Identify which cell holds the provided text, then report its [x, y] central coordinate. 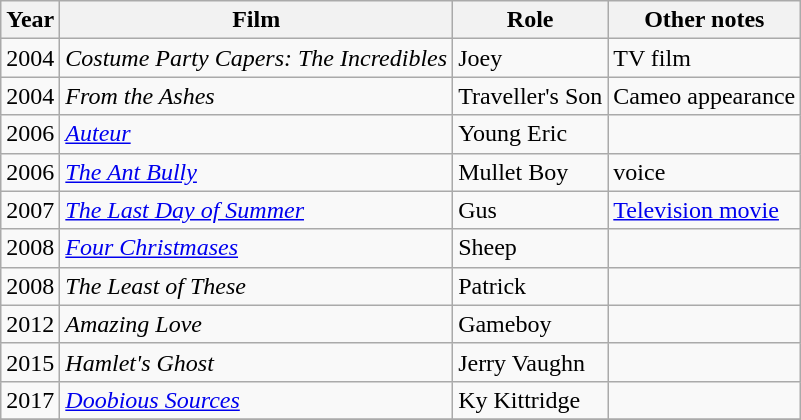
2012 [30, 324]
Doobious Sources [256, 400]
2007 [30, 210]
Gameboy [530, 324]
Ky Kittridge [530, 400]
Mullet Boy [530, 172]
Film [256, 20]
Other notes [704, 20]
Amazing Love [256, 324]
Role [530, 20]
Four Christmases [256, 248]
Costume Party Capers: The Incredibles [256, 58]
Hamlet's Ghost [256, 362]
Gus [530, 210]
The Last Day of Summer [256, 210]
Young Eric [530, 134]
The Ant Bully [256, 172]
2015 [30, 362]
Year [30, 20]
From the Ashes [256, 96]
Auteur [256, 134]
Patrick [530, 286]
Television movie [704, 210]
Cameo appearance [704, 96]
voice [704, 172]
Joey [530, 58]
Traveller's Son [530, 96]
Sheep [530, 248]
TV film [704, 58]
The Least of These [256, 286]
Jerry Vaughn [530, 362]
2017 [30, 400]
